Find where the given text appears and provide that cell's center as (X, Y) coordinate. 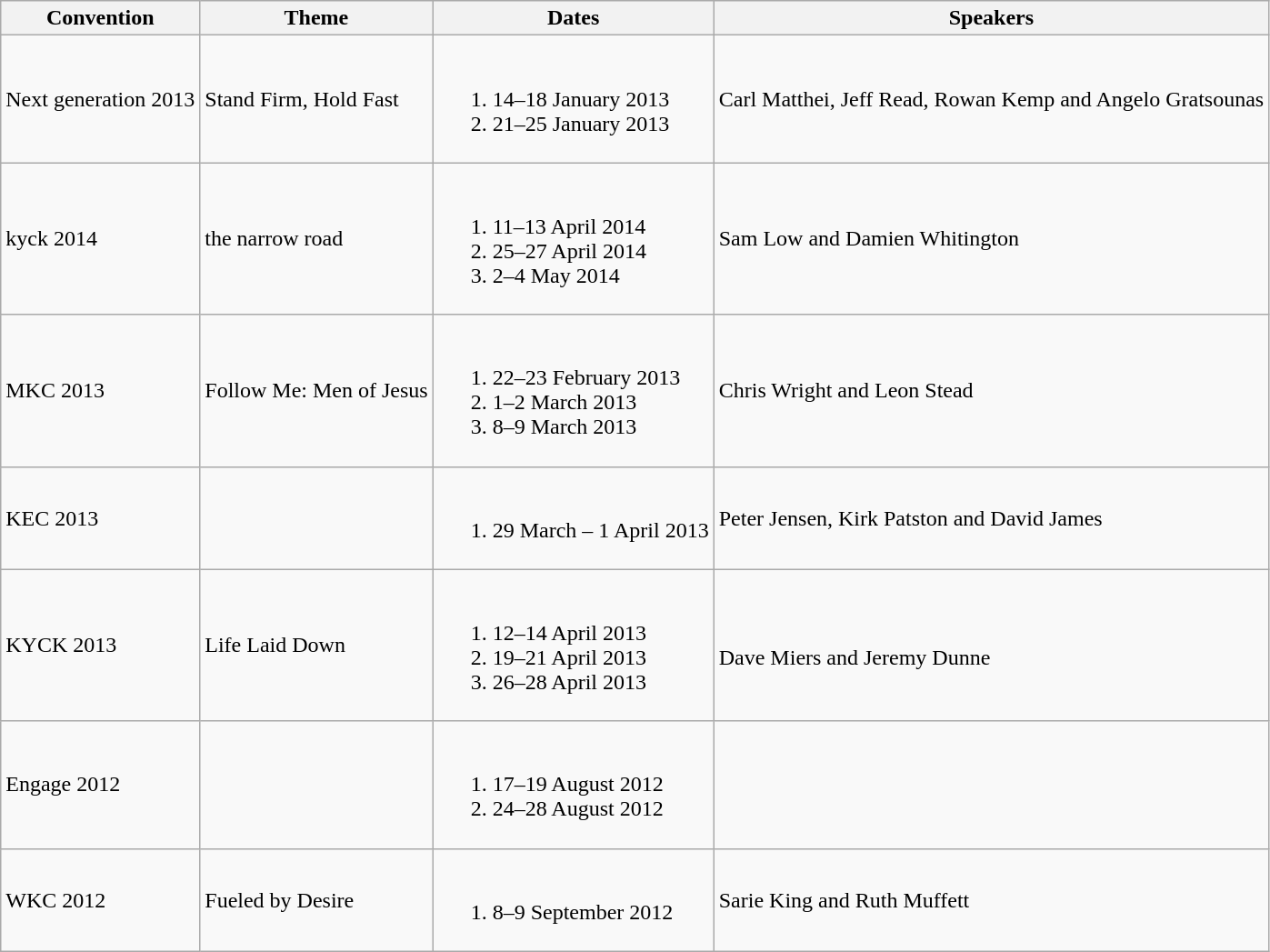
Carl Matthei, Jeff Read, Rowan Kemp and Angelo Gratsounas (991, 99)
kyck 2014 (100, 238)
Dates (573, 18)
Theme (316, 18)
11–13 April 201425–27 April 20142–4 May 2014 (573, 238)
Stand Firm, Hold Fast (316, 99)
8–9 September 2012 (573, 900)
Speakers (991, 18)
29 March – 1 April 2013 (573, 518)
KEC 2013 (100, 518)
14–18 January 201321–25 January 2013 (573, 99)
the narrow road (316, 238)
17–19 August 201224–28 August 2012 (573, 785)
Engage 2012 (100, 785)
Dave Miers and Jeremy Dunne (991, 646)
Life Laid Down (316, 646)
Convention (100, 18)
Fueled by Desire (316, 900)
KYCK 2013 (100, 646)
Peter Jensen, Kirk Patston and David James (991, 518)
Sam Low and Damien Whitington (991, 238)
Next generation 2013 (100, 99)
Follow Me: Men of Jesus (316, 391)
12–14 April 201319–21 April 201326–28 April 2013 (573, 646)
WKC 2012 (100, 900)
Chris Wright and Leon Stead (991, 391)
22–23 February 20131–2 March 20138–9 March 2013 (573, 391)
MKC 2013 (100, 391)
Sarie King and Ruth Muffett (991, 900)
